Extract the [x, y] coordinate from the center of the cell holding the provided text.  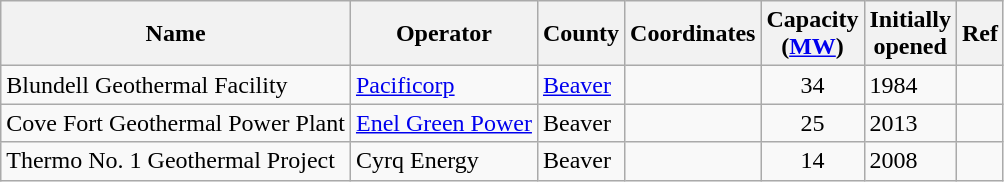
34 [812, 85]
Coordinates [693, 34]
Cove Fort Geothermal Power Plant [176, 123]
Enel Green Power [444, 123]
Thermo No. 1 Geothermal Project [176, 161]
1984 [910, 85]
25 [812, 123]
Cyrq Energy [444, 161]
14 [812, 161]
Ref [980, 34]
Initiallyopened [910, 34]
Blundell Geothermal Facility [176, 85]
Name [176, 34]
County [580, 34]
2008 [910, 161]
Pacificorp [444, 85]
Capacity(MW) [812, 34]
2013 [910, 123]
Operator [444, 34]
